Detect which cell encompasses the target text, then output its (x, y) center coordinate. 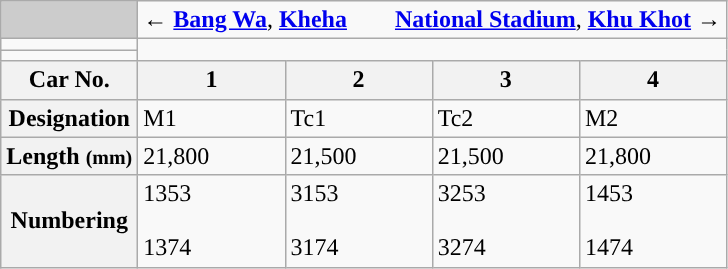
1 (212, 80)
M2 (652, 118)
M1 (212, 118)
13531374 (212, 221)
Tc1 (358, 118)
32533274 (506, 221)
Car No. (70, 80)
4 (652, 80)
31533174 (358, 221)
← Bang Wa, Kheha National Stadium, Khu Khot → (432, 20)
3 (506, 80)
14531474 (652, 221)
Tc2 (506, 118)
2 (358, 80)
Numbering (70, 221)
Length (mm) (70, 156)
Designation (70, 118)
